Identify which cell holds the provided text, then report its [x, y] central coordinate. 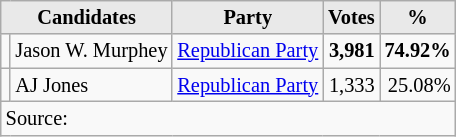
% [418, 17]
Source: [228, 118]
74.92% [418, 51]
1,333 [351, 85]
3,981 [351, 51]
Candidates [87, 17]
Votes [351, 17]
AJ Jones [91, 85]
Party [248, 17]
25.08% [418, 85]
Jason W. Murphey [91, 51]
